Locate the cell with the specified text and output its [X, Y] center coordinate. 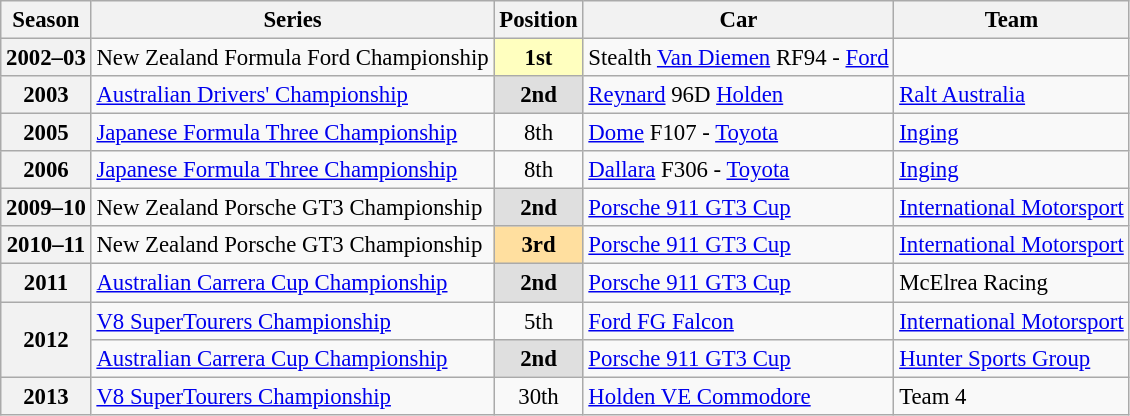
5th [538, 321]
2013 [46, 396]
Hunter Sports Group [1012, 358]
New Zealand Formula Ford Championship [292, 58]
2012 [46, 340]
2003 [46, 95]
Holden VE Commodore [738, 396]
Position [538, 20]
2006 [46, 170]
2010–11 [46, 245]
2002–03 [46, 58]
Reynard 96D Holden [738, 95]
2011 [46, 283]
30th [538, 396]
Team [1012, 20]
2005 [46, 133]
Dome F107 - Toyota [738, 133]
Ralt Australia [1012, 95]
McElrea Racing [1012, 283]
Dallara F306 - Toyota [738, 170]
Stealth Van Diemen RF94 - Ford [738, 58]
Australian Drivers' Championship [292, 95]
3rd [538, 245]
Ford FG Falcon [738, 321]
Series [292, 20]
1st [538, 58]
Season [46, 20]
Team 4 [1012, 396]
Car [738, 20]
2009–10 [46, 208]
